Output the [x, y] coordinate of the center of the cell containing the given text.  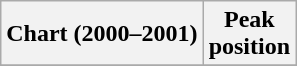
Peak position [249, 34]
Chart (2000–2001) [102, 34]
